For the text-containing cell, return its midpoint in (X, Y) coordinate format. 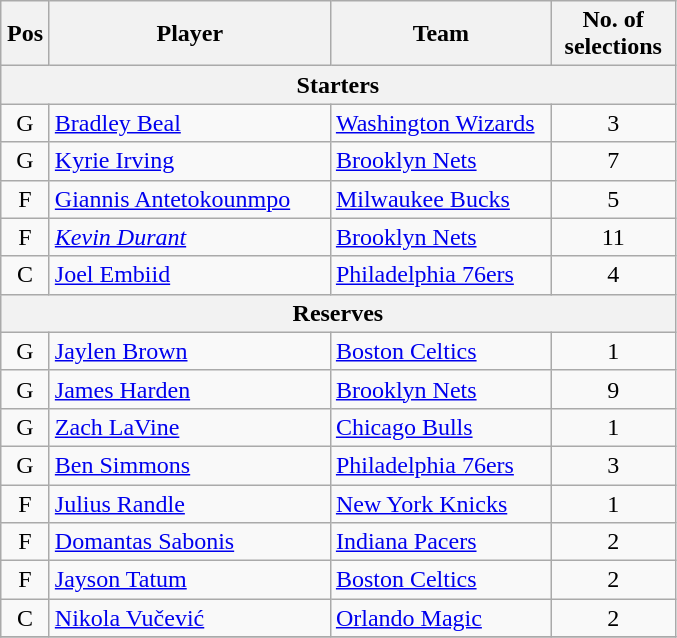
Jaylen Brown (190, 351)
Team (440, 34)
Reserves (338, 313)
New York Knicks (440, 503)
Nikola Vučević (190, 618)
Washington Wizards (440, 123)
Pos (26, 34)
James Harden (190, 389)
4 (613, 275)
11 (613, 237)
Jayson Tatum (190, 580)
No. of selections (613, 34)
Player (190, 34)
Zach LaVine (190, 427)
9 (613, 389)
Bradley Beal (190, 123)
Giannis Antetokounmpo (190, 199)
Kyrie Irving (190, 161)
Domantas Sabonis (190, 542)
Milwaukee Bucks (440, 199)
Starters (338, 85)
Kevin Durant (190, 237)
Ben Simmons (190, 465)
Chicago Bulls (440, 427)
Indiana Pacers (440, 542)
Orlando Magic (440, 618)
5 (613, 199)
Julius Randle (190, 503)
Joel Embiid (190, 275)
7 (613, 161)
